Identify which cell holds the provided text, then report its (x, y) central coordinate. 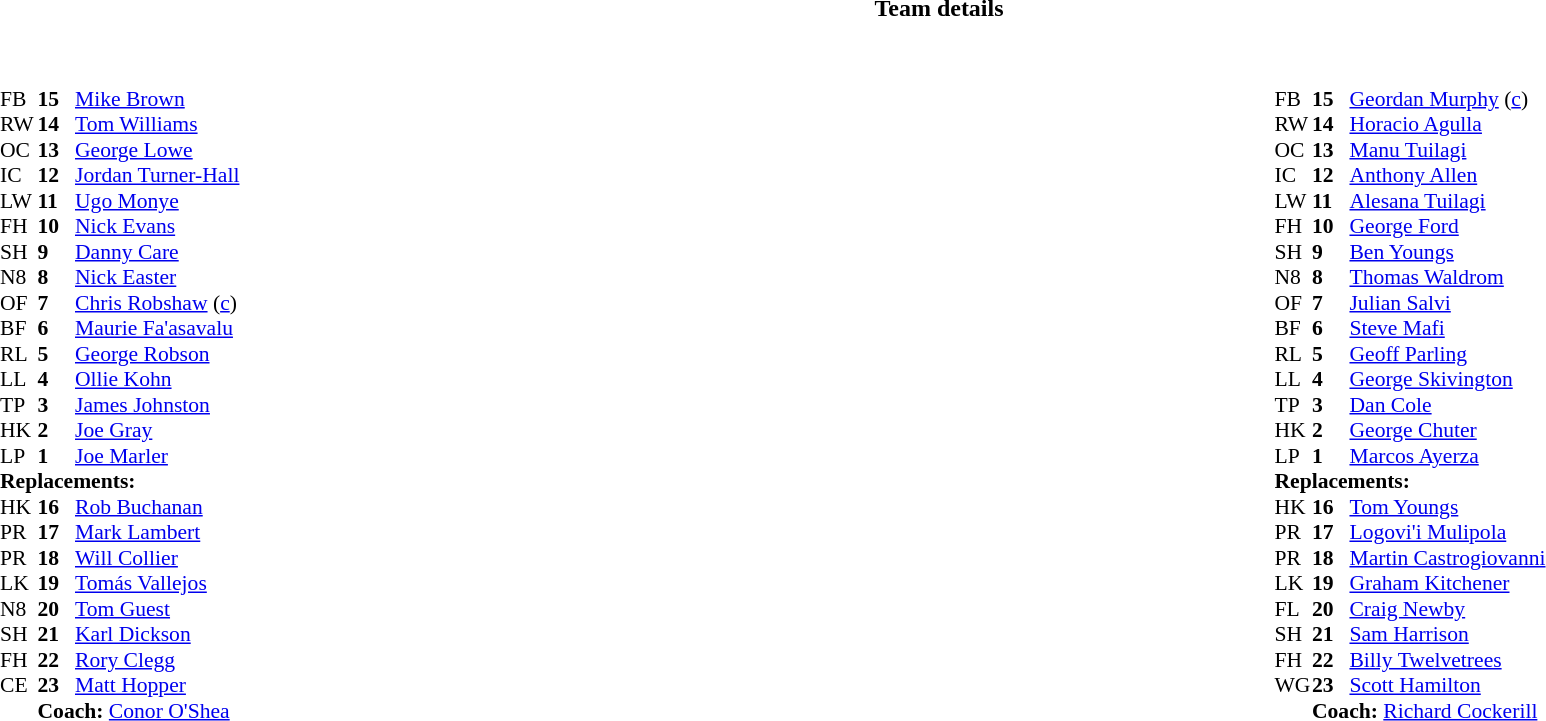
Logovi'i Mulipola (1447, 533)
Mark Lambert (157, 533)
Graham Kitchener (1447, 583)
Karl Dickson (157, 635)
Ugo Monye (157, 201)
Thomas Waldrom (1447, 277)
Tom Youngs (1447, 507)
Tomás Vallejos (157, 583)
George Chuter (1447, 431)
Marcos Ayerza (1447, 456)
Tom Guest (157, 609)
Scott Hamilton (1447, 685)
George Lowe (157, 150)
Ollie Kohn (157, 379)
Mike Brown (157, 99)
George Robson (157, 354)
Craig Newby (1447, 609)
Joe Marler (157, 456)
Geoff Parling (1447, 354)
Danny Care (157, 252)
James Johnston (157, 405)
Chris Robshaw (c) (157, 303)
Matt Hopper (157, 685)
Dan Cole (1447, 405)
Tom Williams (157, 125)
FL (1293, 609)
Geordan Murphy (c) (1447, 99)
Will Collier (157, 558)
Rory Clegg (157, 660)
George Ford (1447, 227)
Nick Evans (157, 227)
Julian Salvi (1447, 303)
Billy Twelvetrees (1447, 660)
CE (19, 685)
Nick Easter (157, 277)
Manu Tuilagi (1447, 150)
WG (1293, 685)
George Skivington (1447, 379)
Rob Buchanan (157, 507)
Jordan Turner-Hall (157, 175)
Joe Gray (157, 431)
Alesana Tuilagi (1447, 201)
Martin Castrogiovanni (1447, 558)
Anthony Allen (1447, 175)
Horacio Agulla (1447, 125)
Ben Youngs (1447, 252)
Maurie Fa'asavalu (157, 329)
Sam Harrison (1447, 635)
Steve Mafi (1447, 329)
